Detect which cell encompasses the target text, then output its [x, y] center coordinate. 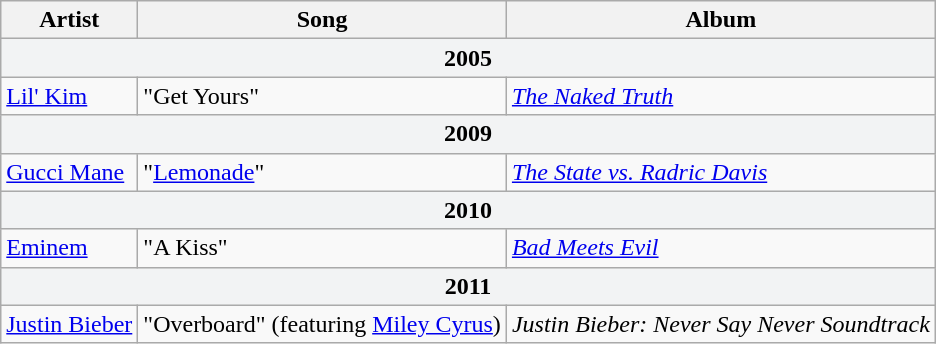
The State vs. Radric Davis [720, 172]
Song [322, 20]
Album [720, 20]
"Lemonade" [322, 172]
Gucci Mane [70, 172]
2005 [468, 58]
2010 [468, 210]
"A Kiss" [322, 248]
Bad Meets Evil [720, 248]
2009 [468, 134]
2011 [468, 286]
Justin Bieber [70, 324]
The Naked Truth [720, 96]
Lil' Kim [70, 96]
"Overboard" (featuring Miley Cyrus) [322, 324]
Eminem [70, 248]
Justin Bieber: Never Say Never Soundtrack [720, 324]
"Get Yours" [322, 96]
Artist [70, 20]
